Locate the cell with the specified text and output its (X, Y) center coordinate. 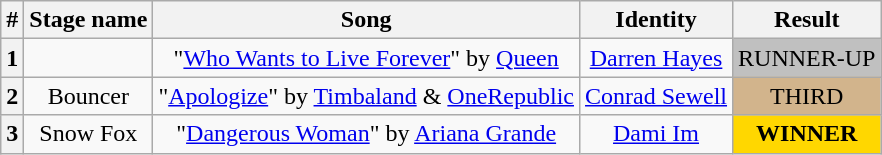
RUNNER-UP (807, 58)
"Dangerous Woman" by Ariana Grande (366, 134)
Stage name (88, 20)
"Who Wants to Live Forever" by Queen (366, 58)
# (12, 20)
Conrad Sewell (656, 96)
Identity (656, 20)
Snow Fox (88, 134)
Darren Hayes (656, 58)
Bouncer (88, 96)
WINNER (807, 134)
Song (366, 20)
"Apologize" by Timbaland & OneRepublic (366, 96)
THIRD (807, 96)
Result (807, 20)
3 (12, 134)
1 (12, 58)
2 (12, 96)
Dami Im (656, 134)
